Return (x, y) of the center of cell containing provided text 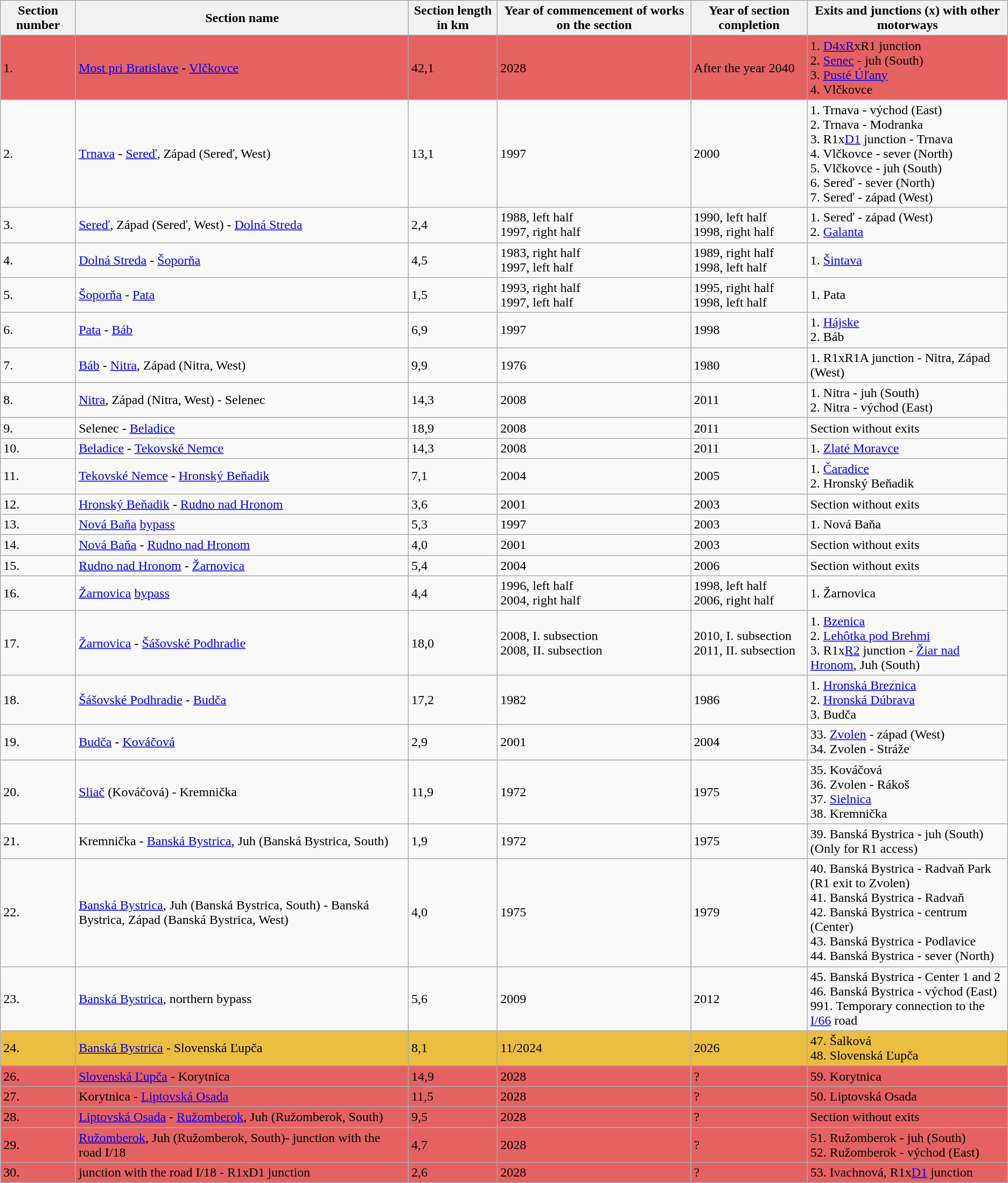
Most pri Bratislave - Vlčkovce (242, 68)
Banská Bystrica - Slovenská Ľupča (242, 1048)
2008, I. subsection2008, II. subsection (594, 643)
1998, left half2006, right half (749, 594)
53. Ivachnová, R1xD1 junction (907, 1173)
2009 (594, 999)
18,9 (452, 428)
Section length in km (452, 18)
1988, left half1997, right half (594, 225)
Báb - Nitra, Západ (Nitra, West) (242, 365)
12. (38, 504)
3,6 (452, 504)
Banská Bystrica, northern bypass (242, 999)
Liptovská Osada - Ružomberok, Juh (Ružomberok, South) (242, 1117)
Budča - Kováčová (242, 742)
Selenec - Beladice (242, 428)
2005 (749, 476)
39. Banská Bystrica - juh (South) (Only for R1 access) (907, 841)
7. (38, 365)
After the year 2040 (749, 68)
Žarnovica - Šášovské Podhradie (242, 643)
Pata - Báb (242, 330)
26. (38, 1076)
1. Nová Baňa (907, 525)
1. Nitra - juh (South)2. Nitra - východ (East) (907, 400)
Sereď, Západ (Sereď, West) - Dolná Streda (242, 225)
2. (38, 154)
1. Hájske2. Báb (907, 330)
13. (38, 525)
1. Hronská Breznica2. Hronská Dúbrava3. Budča (907, 700)
Nitra, Západ (Nitra, West) - Selenec (242, 400)
Banská Bystrica, Juh (Banská Bystrica, South) - Banská Bystrica, Západ (Banská Bystrica, West) (242, 913)
9,5 (452, 1117)
45. Banská Bystrica - Center 1 and 246. Banská Bystrica - východ (East)991. Temporary connection to the I/66 road (907, 999)
2,4 (452, 225)
Section name (242, 18)
Rudno nad Hronom - Žarnovica (242, 566)
14,9 (452, 1076)
33. Zvolen - západ (West)34. Zvolen - Stráže (907, 742)
1996, left half2004, right half (594, 594)
Tekovské Nemce - Hronský Beňadik (242, 476)
30. (38, 1173)
Šoporňa - Pata (242, 295)
3. (38, 225)
9,9 (452, 365)
2006 (749, 566)
10. (38, 448)
Slovenská Ľupča - Korytnica (242, 1076)
Žarnovica bypass (242, 594)
Korytnica - Liptovská Osada (242, 1096)
23. (38, 999)
4,4 (452, 594)
14. (38, 545)
20. (38, 792)
Year of section completion (749, 18)
1989, right half1998, left half (749, 260)
Beladice - Tekovské Nemce (242, 448)
17,2 (452, 700)
19. (38, 742)
1. R1xR1A junction - Nitra, Západ (West) (907, 365)
1. (38, 68)
Year of commencement of works on the section (594, 18)
1. Šintava (907, 260)
Exits and junctions (x) with other motorways (907, 18)
Trnava - Sereď, Západ (Sereď, West) (242, 154)
27. (38, 1096)
18,0 (452, 643)
6. (38, 330)
5,4 (452, 566)
1. Sereď - západ (West)2. Galanta (907, 225)
8,1 (452, 1048)
4. (38, 260)
Nová Baňa bypass (242, 525)
2,6 (452, 1173)
1,9 (452, 841)
24. (38, 1048)
1. Zlaté Moravce (907, 448)
5,3 (452, 525)
2000 (749, 154)
11. (38, 476)
47. Šalková48. Slovenská Ľupča (907, 1048)
22. (38, 913)
junction with the road I/18 - R1xD1 junction (242, 1173)
Kremnička - Banská Bystrica, Juh (Banská Bystrica, South) (242, 841)
1976 (594, 365)
35. Kováčová36. Zvolen - Rákoš37. Sielnica38. Kremnička (907, 792)
51. Ružomberok - juh (South)52. Ružomberok - východ (East) (907, 1144)
1. Žarnovica (907, 594)
6,9 (452, 330)
11,5 (452, 1096)
11/2024 (594, 1048)
4,7 (452, 1144)
1979 (749, 913)
Section number (38, 18)
Šášovské Podhradie - Budča (242, 700)
15. (38, 566)
2012 (749, 999)
13,1 (452, 154)
Dolná Streda - Šoporňa (242, 260)
2,9 (452, 742)
29. (38, 1144)
7,1 (452, 476)
Nová Baňa - Rudno nad Hronom (242, 545)
1986 (749, 700)
2026 (749, 1048)
4,5 (452, 260)
1983, right half1997, left half (594, 260)
21. (38, 841)
59. Korytnica (907, 1076)
50. Liptovská Osada (907, 1096)
Sliač (Kováčová) - Kremnička (242, 792)
1. D4xRxR1 junction2. Senec - juh (South)3. Pusté Úľany4. Vlčkovce (907, 68)
Hronský Beňadik - Rudno nad Hronom (242, 504)
1982 (594, 700)
1. Bzenica2. Lehôtka pod Brehmi3. R1xR2 junction - Žiar nad Hronom, Juh (South) (907, 643)
1. Pata (907, 295)
1990, left half1998, right half (749, 225)
1993, right half1997, left half (594, 295)
28. (38, 1117)
5,6 (452, 999)
8. (38, 400)
42,1 (452, 68)
Ružomberok, Juh (Ružomberok, South)- junction with the road I/18 (242, 1144)
11,9 (452, 792)
1,5 (452, 295)
17. (38, 643)
18. (38, 700)
1980 (749, 365)
16. (38, 594)
5. (38, 295)
1998 (749, 330)
9. (38, 428)
2010, I. subsection2011, II. subsection (749, 643)
1. Čaradice2. Hronský Beňadik (907, 476)
1995, right half1998, left half (749, 295)
